Capture the cell that displays the provided text and extract its (X, Y) central coordinate. 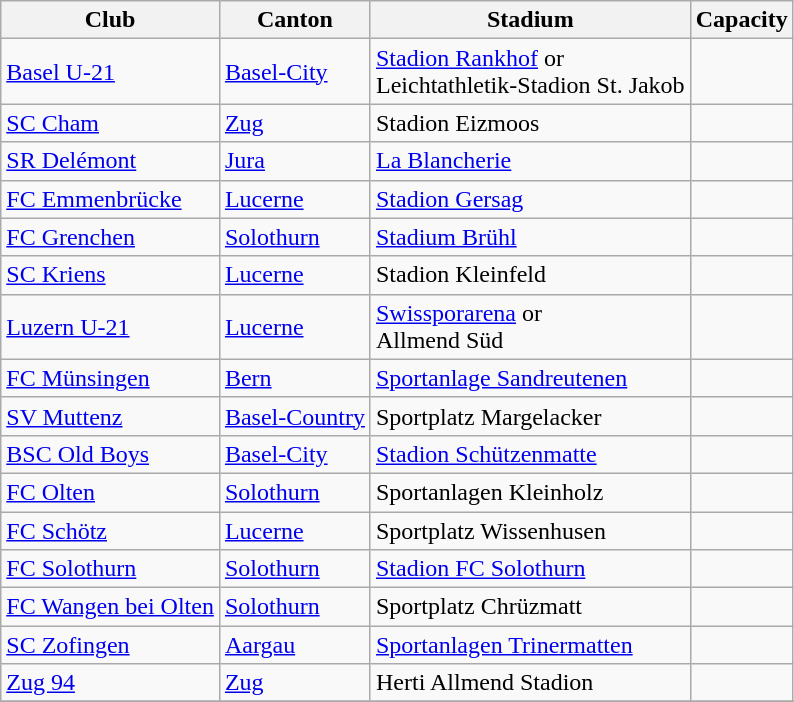
SR Delémont (110, 161)
Stadium (530, 20)
BSC Old Boys (110, 454)
Herti Allmend Stadion (530, 683)
Stadion Eizmoos (530, 123)
Zug 94 (110, 683)
FC Olten (110, 492)
Sportplatz Margelacker (530, 416)
Stadion FC Solothurn (530, 569)
Stadium Brühl (530, 237)
Club (110, 20)
Sportanlage Sandreutenen (530, 378)
Basel-Country (294, 416)
FC Wangen bei Olten (110, 607)
La Blancherie (530, 161)
Luzern U-21 (110, 326)
Capacity (742, 20)
FC Schötz (110, 531)
Sportanlagen Trinermatten (530, 645)
SV Muttenz (110, 416)
FC Emmenbrücke (110, 199)
Jura (294, 161)
Stadion Schützenmatte (530, 454)
SC Zofingen (110, 645)
Sportanlagen Kleinholz (530, 492)
FC Grenchen (110, 237)
SC Cham (110, 123)
FC Solothurn (110, 569)
Stadion Rankhof orLeichtathletik-Stadion St. Jakob (530, 72)
SC Kriens (110, 275)
FC Münsingen (110, 378)
Stadion Kleinfeld (530, 275)
Stadion Gersag (530, 199)
Swissporarena orAllmend Süd (530, 326)
Basel U-21 (110, 72)
Bern (294, 378)
Aargau (294, 645)
Sportplatz Wissenhusen (530, 531)
Sportplatz Chrüzmatt (530, 607)
Canton (294, 20)
